Output the (X, Y) coordinate of the center of the cell containing the given text.  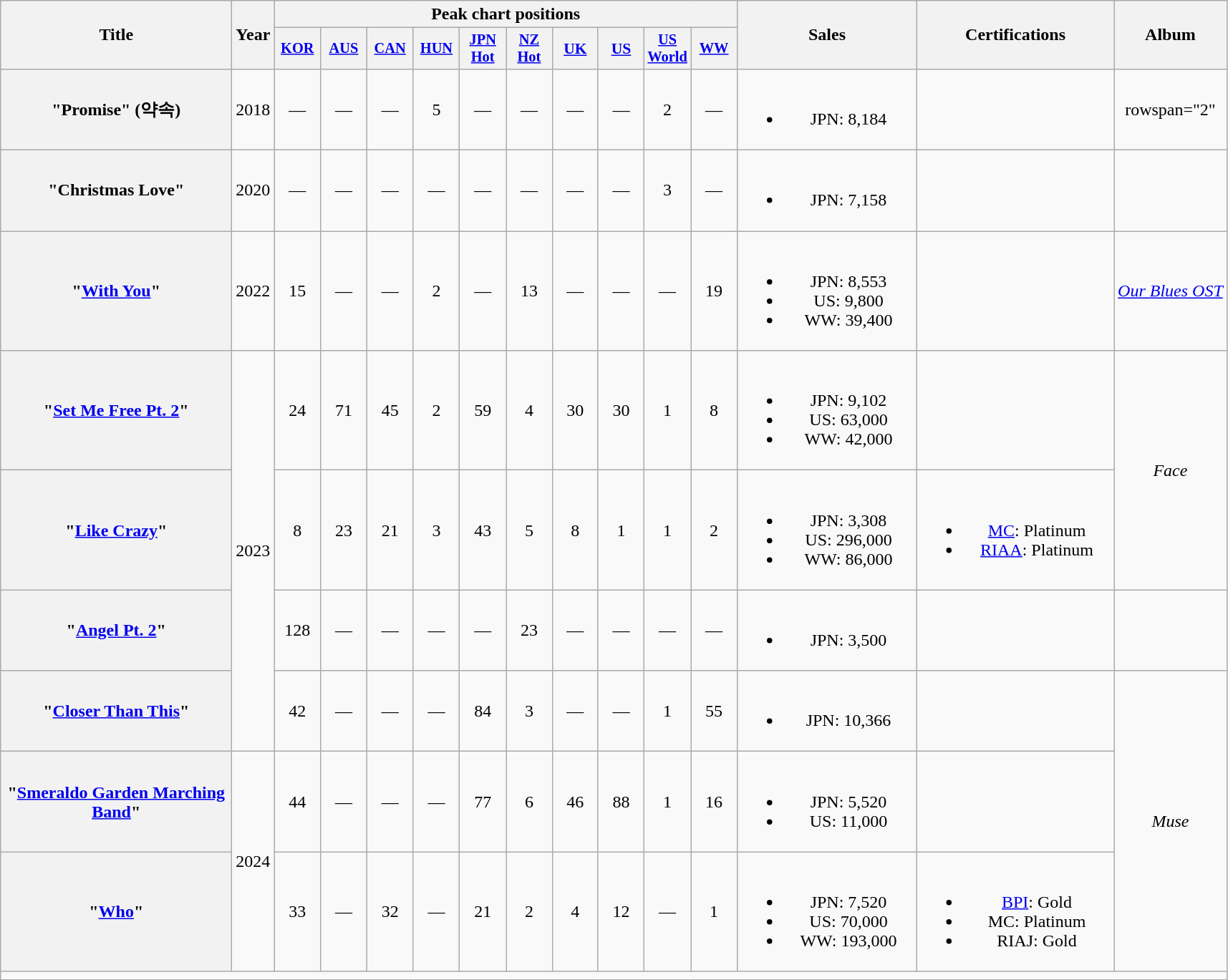
55 (715, 712)
128 (298, 630)
16 (715, 802)
"Christmas Love" (116, 190)
JPN: 7,158 (826, 190)
JPN: 5,520US: 11,000 (826, 802)
15 (298, 291)
Year (253, 35)
2022 (253, 291)
MC: PlatinumRIAA: Platinum (1015, 530)
Sales (826, 35)
UK (575, 49)
71 (344, 411)
42 (298, 712)
CAN (390, 49)
32 (390, 912)
Title (116, 35)
"Who" (116, 912)
"Angel Pt. 2" (116, 630)
"With You" (116, 291)
46 (575, 802)
JPN: 3,500 (826, 630)
JPN: 8,184 (826, 109)
2023 (253, 551)
JPN: 8,553US: 9,800WW: 39,400 (826, 291)
44 (298, 802)
USWorld (667, 49)
33 (298, 912)
84 (483, 712)
WW (715, 49)
13 (530, 291)
2024 (253, 862)
JPN: 9,102US: 63,000WW: 42,000 (826, 411)
Face (1171, 470)
43 (483, 530)
6 (530, 802)
Our Blues OST (1171, 291)
JPNHot (483, 49)
BPI: GoldMC: PlatinumRIAJ: Gold (1015, 912)
AUS (344, 49)
Muse (1171, 821)
Peak chart positions (506, 14)
Certifications (1015, 35)
"Set Me Free Pt. 2" (116, 411)
US (621, 49)
2018 (253, 109)
"Like Crazy" (116, 530)
JPN: 3,308US: 296,000WW: 86,000 (826, 530)
Album (1171, 35)
59 (483, 411)
19 (715, 291)
24 (298, 411)
45 (390, 411)
12 (621, 912)
HUN (437, 49)
"Smeraldo Garden Marching Band" (116, 802)
"Closer Than This" (116, 712)
88 (621, 802)
NZHot (530, 49)
2020 (253, 190)
"Promise" (약속) (116, 109)
KOR (298, 49)
77 (483, 802)
JPN: 7,520US: 70,000WW: 193,000 (826, 912)
JPN: 10,366 (826, 712)
rowspan="2" (1171, 109)
